Locate the cell with the specified text and output its (X, Y) center coordinate. 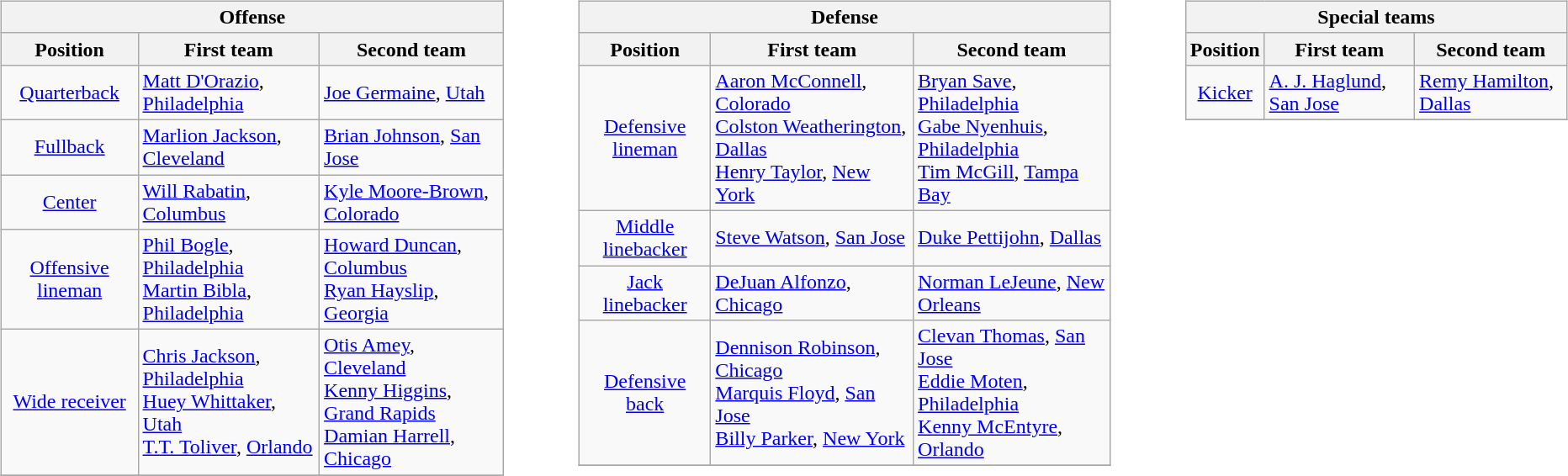
Remy Hamilton, Dallas (1491, 93)
Defensive back (644, 394)
Howard Duncan, ColumbusRyan Hayslip, Georgia (412, 279)
Norman LeJeune, New Orleans (1012, 293)
Center (69, 202)
Defense (845, 17)
Bryan Save, PhiladelphiaGabe Nyenhuis, PhiladelphiaTim McGill, Tampa Bay (1012, 138)
Will Rabatin, Columbus (229, 202)
Defensive lineman (644, 138)
Dennison Robinson, ChicagoMarquis Floyd, San JoseBilly Parker, New York (813, 394)
Fullback (69, 146)
Otis Amey, ClevelandKenny Higgins, Grand RapidsDamian Harrell, Chicago (412, 402)
Clevan Thomas, San JoseEddie Moten, PhiladelphiaKenny McEntyre, Orlando (1012, 394)
Wide receiver (69, 402)
Aaron McConnell, ColoradoColston Weatherington, DallasHenry Taylor, New York (813, 138)
Quarterback (69, 93)
Offense (252, 17)
Duke Pettijohn, Dallas (1012, 237)
Offensive lineman (69, 279)
A. J. Haglund, San Jose (1339, 93)
Phil Bogle, PhiladelphiaMartin Bibla, Philadelphia (229, 279)
Special teams (1376, 17)
Kicker (1225, 93)
Jack linebacker (644, 293)
Chris Jackson, PhiladelphiaHuey Whittaker, UtahT.T. Toliver, Orlando (229, 402)
Steve Watson, San Jose (813, 237)
Kyle Moore-Brown, Colorado (412, 202)
Matt D'Orazio, Philadelphia (229, 93)
Joe Germaine, Utah (412, 93)
DeJuan Alfonzo, Chicago (813, 293)
Middle linebacker (644, 237)
Brian Johnson, San Jose (412, 146)
Marlion Jackson, Cleveland (229, 146)
